Identify which cell holds the provided text, then report its [x, y] central coordinate. 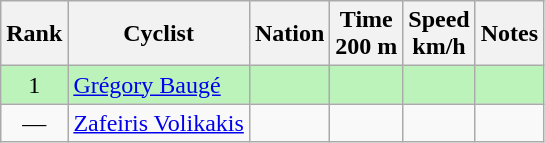
— [34, 123]
Notes [509, 34]
Nation [289, 34]
1 [34, 85]
Cyclist [159, 34]
Time200 m [366, 34]
Rank [34, 34]
Grégory Baugé [159, 85]
Speedkm/h [439, 34]
Zafeiris Volikakis [159, 123]
